Locate the cell with the specified text and output its [X, Y] center coordinate. 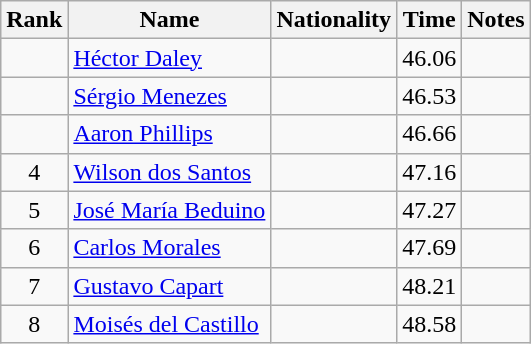
7 [34, 286]
4 [34, 172]
47.27 [430, 210]
6 [34, 248]
5 [34, 210]
Carlos Morales [170, 248]
Name [170, 20]
Notes [496, 20]
46.06 [430, 58]
8 [34, 324]
Sérgio Menezes [170, 96]
Rank [34, 20]
Moisés del Castillo [170, 324]
Nationality [334, 20]
48.58 [430, 324]
Héctor Daley [170, 58]
José María Beduino [170, 210]
47.69 [430, 248]
Time [430, 20]
46.53 [430, 96]
47.16 [430, 172]
Aaron Phillips [170, 134]
46.66 [430, 134]
48.21 [430, 286]
Wilson dos Santos [170, 172]
Gustavo Capart [170, 286]
